Pinpoint the cell where the given text exists, returning its (x, y) midpoint coordinate. 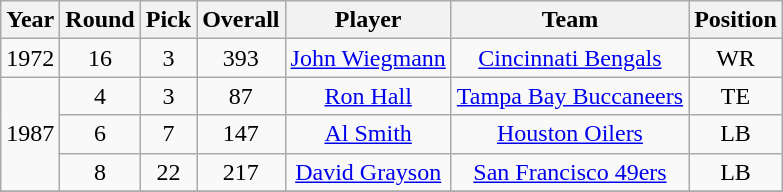
Tampa Bay Buccaneers (570, 96)
Player (368, 20)
WR (736, 58)
6 (100, 134)
Position (736, 20)
217 (241, 172)
16 (100, 58)
4 (100, 96)
393 (241, 58)
Houston Oilers (570, 134)
Al Smith (368, 134)
1987 (30, 134)
Ron Hall (368, 96)
8 (100, 172)
Overall (241, 20)
San Francisco 49ers (570, 172)
87 (241, 96)
22 (168, 172)
1972 (30, 58)
7 (168, 134)
Cincinnati Bengals (570, 58)
John Wiegmann (368, 58)
TE (736, 96)
Round (100, 20)
David Grayson (368, 172)
Team (570, 20)
147 (241, 134)
Pick (168, 20)
Year (30, 20)
